Locate the cell with the specified text and output its (X, Y) center coordinate. 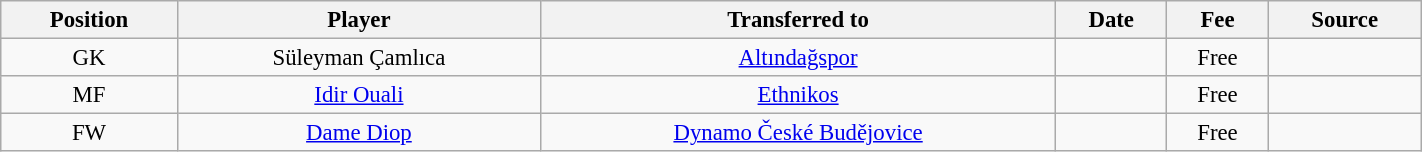
Source (1344, 20)
FW (90, 133)
Fee (1218, 20)
Dynamo České Budějovice (798, 133)
Player (358, 20)
Dame Diop (358, 133)
GK (90, 58)
Ethnikos (798, 95)
Transferred to (798, 20)
Süleyman Çamlıca (358, 58)
MF (90, 95)
Position (90, 20)
Idir Ouali (358, 95)
Date (1112, 20)
Altındağspor (798, 58)
